Capture the cell that displays the provided text and extract its (X, Y) central coordinate. 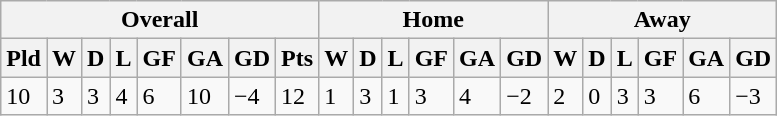
Away (662, 20)
Home (434, 20)
−4 (252, 96)
12 (298, 96)
Overall (160, 20)
2 (566, 96)
Pld (24, 58)
Pts (298, 58)
0 (597, 96)
−3 (754, 96)
−2 (524, 96)
